Locate the cell with the specified text and output its (X, Y) center coordinate. 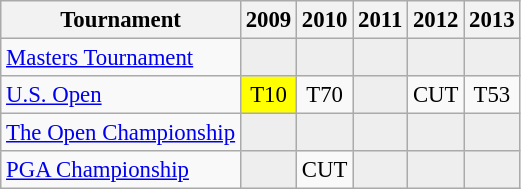
The Open Championship (121, 133)
T53 (492, 95)
2012 (436, 20)
2009 (268, 20)
Tournament (121, 20)
2011 (380, 20)
T10 (268, 95)
PGA Championship (121, 170)
Masters Tournament (121, 58)
2010 (325, 20)
2013 (492, 20)
U.S. Open (121, 95)
T70 (325, 95)
